Determine the (x, y) coordinate at the center of the cell enclosing the given text.  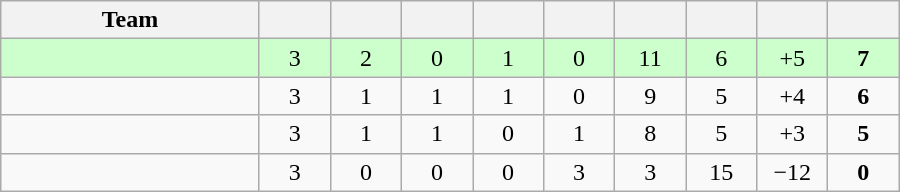
−12 (792, 172)
+4 (792, 96)
11 (650, 58)
2 (366, 58)
+3 (792, 134)
+5 (792, 58)
Team (130, 20)
9 (650, 96)
7 (864, 58)
8 (650, 134)
15 (722, 172)
